Find where the given text appears and provide that cell's center as [x, y] coordinate. 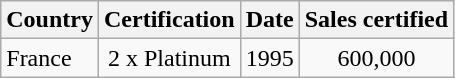
Sales certified [376, 20]
600,000 [376, 58]
Date [270, 20]
France [50, 58]
1995 [270, 58]
2 x Platinum [169, 58]
Country [50, 20]
Certification [169, 20]
